Capture the cell that displays the provided text and extract its [x, y] central coordinate. 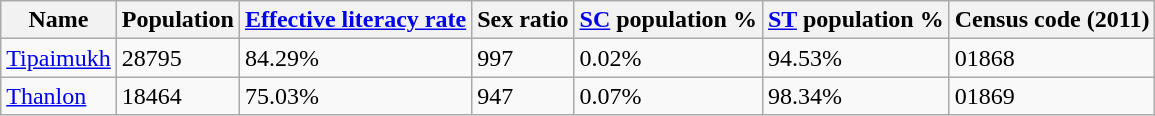
SC population % [668, 20]
94.53% [856, 58]
28795 [178, 58]
75.03% [355, 96]
0.02% [668, 58]
Thanlon [59, 96]
Tipaimukh [59, 58]
Census code (2011) [1052, 20]
18464 [178, 96]
0.07% [668, 96]
98.34% [856, 96]
947 [523, 96]
01868 [1052, 58]
Effective literacy rate [355, 20]
84.29% [355, 58]
997 [523, 58]
Population [178, 20]
Sex ratio [523, 20]
ST population % [856, 20]
01869 [1052, 96]
Name [59, 20]
